Extract the (x, y) coordinate from the center of the cell holding the provided text.  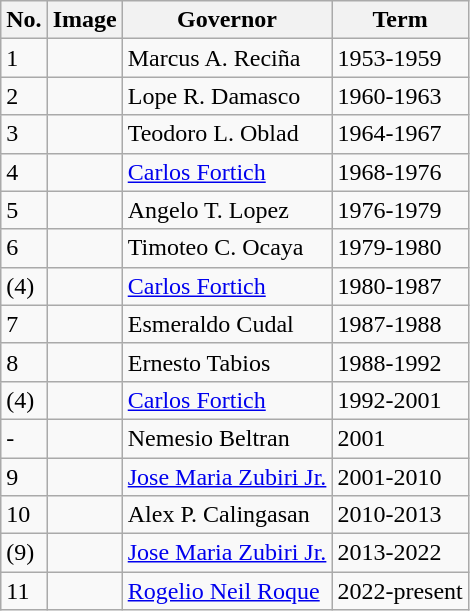
5 (24, 210)
1992-2001 (400, 400)
(9) (24, 553)
2013-2022 (400, 553)
4 (24, 172)
1968-1976 (400, 172)
3 (24, 134)
Alex P. Calingasan (227, 515)
- (24, 438)
1953-1959 (400, 58)
Teodoro L. Oblad (227, 134)
Rogelio Neil Roque (227, 591)
Angelo T. Lopez (227, 210)
Term (400, 20)
No. (24, 20)
2 (24, 96)
Esmeraldo Cudal (227, 324)
Ernesto Tabios (227, 362)
Timoteo C. Ocaya (227, 248)
Governor (227, 20)
9 (24, 477)
2001-2010 (400, 477)
1964-1967 (400, 134)
Nemesio Beltran (227, 438)
10 (24, 515)
1987-1988 (400, 324)
1988-1992 (400, 362)
Marcus A. Reciña (227, 58)
2001 (400, 438)
2010-2013 (400, 515)
1976-1979 (400, 210)
7 (24, 324)
1 (24, 58)
11 (24, 591)
2022-present (400, 591)
1960-1963 (400, 96)
6 (24, 248)
Image (84, 20)
1980-1987 (400, 286)
Lope R. Damasco (227, 96)
1979-1980 (400, 248)
8 (24, 362)
